Return the (X, Y) coordinate for the center point of the cell that contains the specified text.  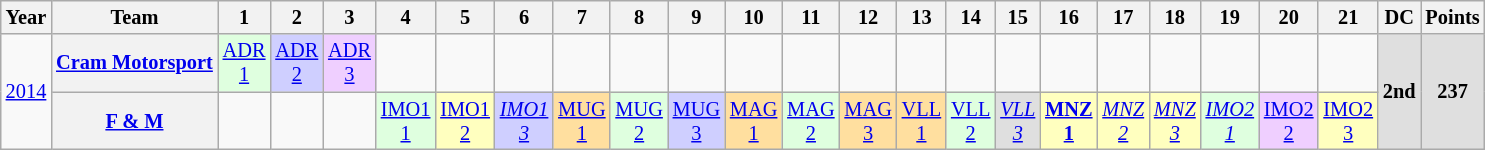
237 (1452, 92)
MAG1 (754, 121)
ADR1 (244, 63)
IMO23 (1348, 121)
17 (1123, 17)
ADR3 (350, 63)
MNZ2 (1123, 121)
18 (1175, 17)
F & M (134, 121)
2 (296, 17)
DC (1400, 17)
16 (1068, 17)
11 (810, 17)
VLL3 (1018, 121)
MAG2 (810, 121)
8 (638, 17)
Points (1452, 17)
MUG1 (582, 121)
5 (465, 17)
10 (754, 17)
3 (350, 17)
IMO21 (1230, 121)
Year (26, 17)
IMO13 (524, 121)
12 (868, 17)
MAG3 (868, 121)
9 (696, 17)
7 (582, 17)
14 (970, 17)
2nd (1400, 92)
VLL1 (922, 121)
IMO12 (465, 121)
IMO11 (406, 121)
MUG2 (638, 121)
2014 (26, 92)
21 (1348, 17)
1 (244, 17)
20 (1289, 17)
MNZ3 (1175, 121)
13 (922, 17)
IMO22 (1289, 121)
19 (1230, 17)
15 (1018, 17)
MUG3 (696, 121)
6 (524, 17)
Cram Motorsport (134, 63)
ADR2 (296, 63)
Team (134, 17)
MNZ1 (1068, 121)
VLL2 (970, 121)
4 (406, 17)
